Provide the [X, Y] coordinate of the cell's center where the given text is located.  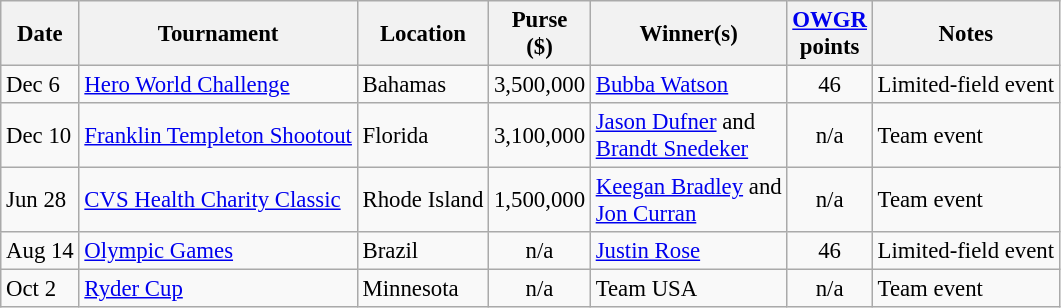
Jason Dufner and Brandt Snedeker [688, 136]
Tournament [218, 34]
3,100,000 [540, 136]
Keegan Bradley and Jon Curran [688, 200]
Bubba Watson [688, 85]
Team USA [688, 289]
Hero World Challenge [218, 85]
CVS Health Charity Classic [218, 200]
Rhode Island [422, 200]
1,500,000 [540, 200]
Bahamas [422, 85]
Jun 28 [40, 200]
Florida [422, 136]
Brazil [422, 251]
Justin Rose [688, 251]
Ryder Cup [218, 289]
3,500,000 [540, 85]
Dec 6 [40, 85]
Oct 2 [40, 289]
Aug 14 [40, 251]
Dec 10 [40, 136]
Olympic Games [218, 251]
Notes [966, 34]
Winner(s) [688, 34]
Location [422, 34]
OWGRpoints [830, 34]
Date [40, 34]
Franklin Templeton Shootout [218, 136]
Purse($) [540, 34]
Minnesota [422, 289]
